Scan for the cell matching the given text and deliver its (x, y) coordinate at center. 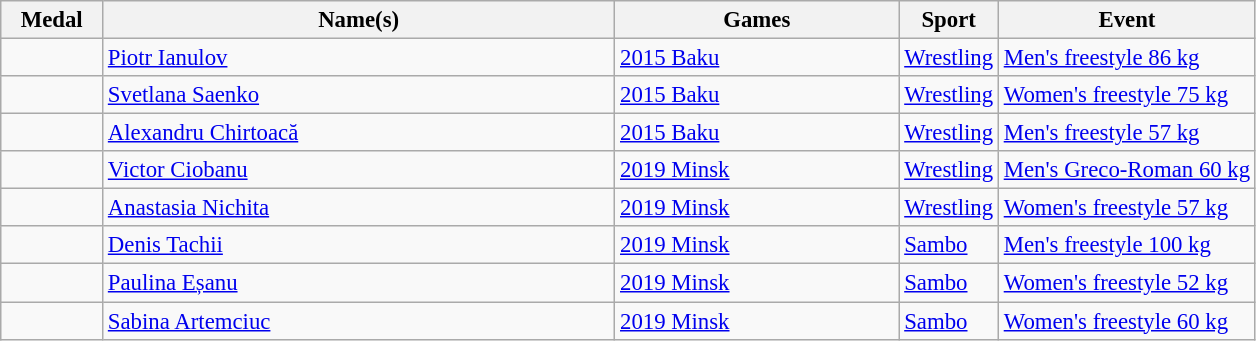
Men's freestyle 86 kg (1126, 58)
Event (1126, 20)
Svetlana Saenko (359, 95)
Women's freestyle 52 kg (1126, 283)
Sabina Artemciuc (359, 321)
Men's freestyle 100 kg (1126, 245)
Name(s) (359, 20)
Medal (52, 20)
Women's freestyle 57 kg (1126, 208)
Games (757, 20)
Anastasia Nichita (359, 208)
Women's freestyle 75 kg (1126, 95)
Men's Greco-Roman 60 kg (1126, 170)
Women's freestyle 60 kg (1126, 321)
Men's freestyle 57 kg (1126, 133)
Paulina Eșanu (359, 283)
Victor Ciobanu (359, 170)
Sport (949, 20)
Alexandru Chirtoacă (359, 133)
Denis Tachii (359, 245)
Piotr Ianulov (359, 58)
